Scan for the cell matching the given text and deliver its (x, y) coordinate at center. 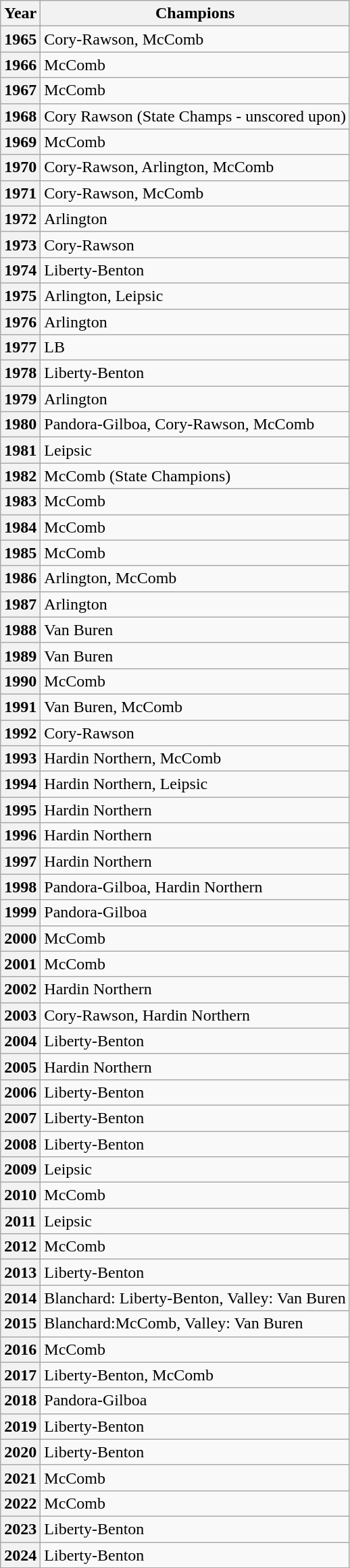
2011 (20, 1221)
1995 (20, 810)
Cory-Rawson, Arlington, McComb (195, 167)
1969 (20, 142)
1998 (20, 887)
1979 (20, 399)
2008 (20, 1144)
Blanchard:McComb, Valley: Van Buren (195, 1324)
2010 (20, 1195)
Hardin Northern, McComb (195, 759)
2019 (20, 1426)
Liberty-Benton, McComb (195, 1375)
2021 (20, 1478)
2013 (20, 1272)
2014 (20, 1298)
2018 (20, 1401)
Hardin Northern, Leipsic (195, 784)
2012 (20, 1247)
2015 (20, 1324)
LB (195, 348)
2022 (20, 1503)
1974 (20, 270)
Blanchard: Liberty-Benton, Valley: Van Buren (195, 1298)
1991 (20, 707)
1996 (20, 836)
1976 (20, 322)
Cory Rawson (State Champs - unscored upon) (195, 116)
1972 (20, 219)
Van Buren, McComb (195, 707)
2003 (20, 1015)
2002 (20, 990)
1980 (20, 425)
2009 (20, 1170)
1988 (20, 630)
Pandora-Gilboa, Cory-Rawson, McComb (195, 425)
2023 (20, 1529)
Arlington, McComb (195, 578)
1978 (20, 373)
2020 (20, 1452)
2007 (20, 1118)
McComb (State Champions) (195, 476)
1971 (20, 193)
1967 (20, 90)
1999 (20, 913)
1977 (20, 348)
1973 (20, 244)
Year (20, 13)
1990 (20, 681)
2001 (20, 964)
2005 (20, 1066)
1983 (20, 502)
Champions (195, 13)
1994 (20, 784)
1984 (20, 527)
2024 (20, 1555)
1993 (20, 759)
1965 (20, 39)
1970 (20, 167)
1968 (20, 116)
Cory-Rawson, Hardin Northern (195, 1015)
2006 (20, 1092)
1986 (20, 578)
Pandora-Gilboa, Hardin Northern (195, 887)
2017 (20, 1375)
1992 (20, 732)
2000 (20, 938)
1997 (20, 861)
1987 (20, 604)
Arlington, Leipsic (195, 296)
1982 (20, 476)
2004 (20, 1041)
1966 (20, 65)
1985 (20, 553)
1975 (20, 296)
1989 (20, 655)
2016 (20, 1349)
1981 (20, 450)
